Find where the given text appears and provide that cell's center as (X, Y) coordinate. 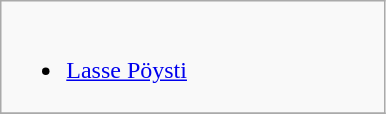
Lasse Pöysti (192, 58)
